Scan for the cell matching the given text and deliver its (x, y) coordinate at center. 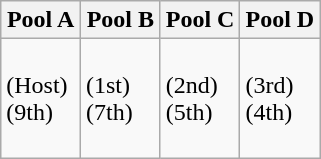
(1st) (7th) (120, 98)
Pool A (41, 20)
(2nd) (5th) (200, 98)
Pool B (120, 20)
(Host) (9th) (41, 98)
Pool C (200, 20)
Pool D (280, 20)
(3rd) (4th) (280, 98)
